Identify which cell holds the provided text, then report its (X, Y) central coordinate. 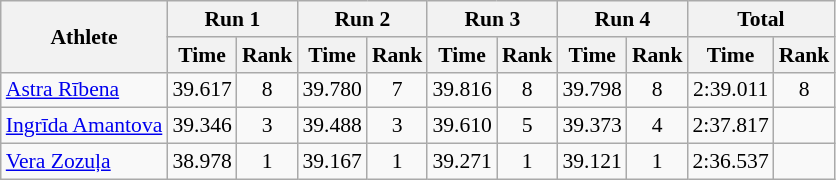
Total (760, 19)
2:37.817 (730, 126)
2:36.537 (730, 162)
39.780 (332, 90)
39.610 (462, 126)
39.617 (202, 90)
38.978 (202, 162)
Astra Rībena (84, 90)
39.121 (592, 162)
39.373 (592, 126)
Run 3 (492, 19)
39.271 (462, 162)
39.167 (332, 162)
Ingrīda Amantova (84, 126)
4 (658, 126)
5 (528, 126)
39.816 (462, 90)
7 (398, 90)
39.798 (592, 90)
39.488 (332, 126)
Run 2 (362, 19)
39.346 (202, 126)
Run 4 (622, 19)
2:39.011 (730, 90)
Run 1 (232, 19)
Athlete (84, 36)
Vera Zozuļa (84, 162)
